Detect which cell encompasses the target text, then output its (x, y) center coordinate. 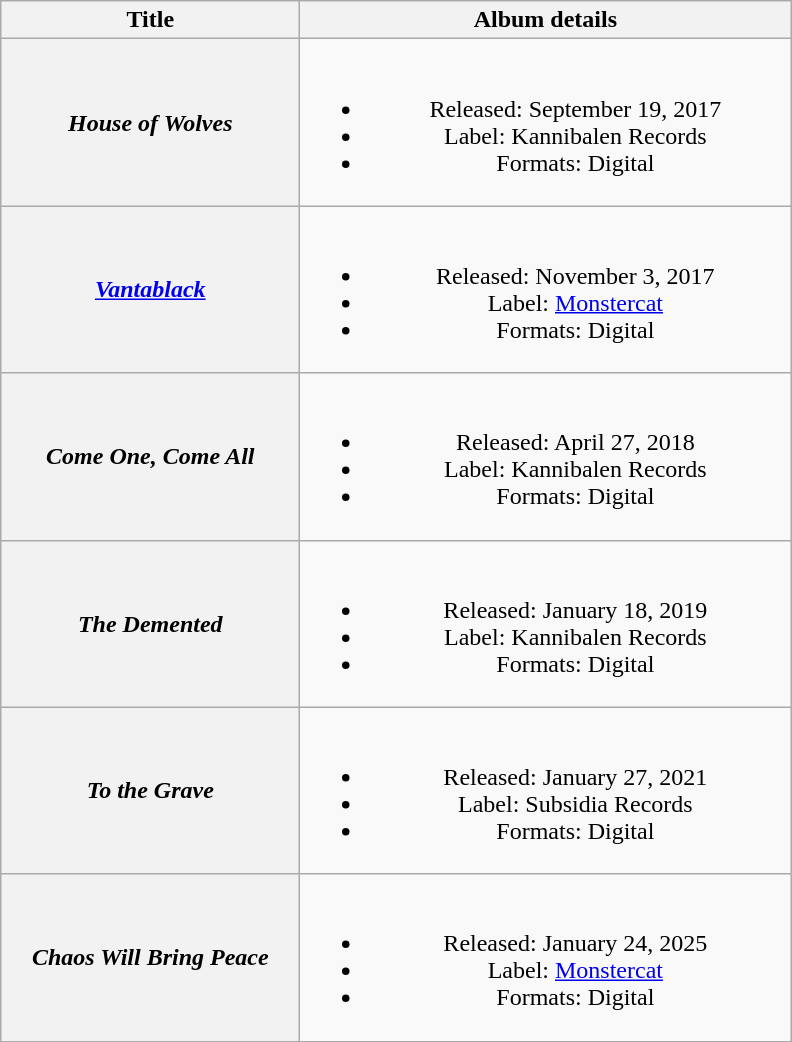
Released: November 3, 2017Label: MonstercatFormats: Digital (546, 290)
Released: January 18, 2019Label: Kannibalen RecordsFormats: Digital (546, 624)
Released: April 27, 2018Label: Kannibalen RecordsFormats: Digital (546, 456)
Released: January 27, 2021Label: Subsidia RecordsFormats: Digital (546, 790)
The Demented (150, 624)
Chaos Will Bring Peace (150, 958)
Released: January 24, 2025Label: MonstercatFormats: Digital (546, 958)
Released: September 19, 2017Label: Kannibalen RecordsFormats: Digital (546, 122)
House of Wolves (150, 122)
Come One, Come All (150, 456)
Vantablack (150, 290)
Title (150, 20)
To the Grave (150, 790)
Album details (546, 20)
